Capture the cell that displays the provided text and extract its (X, Y) central coordinate. 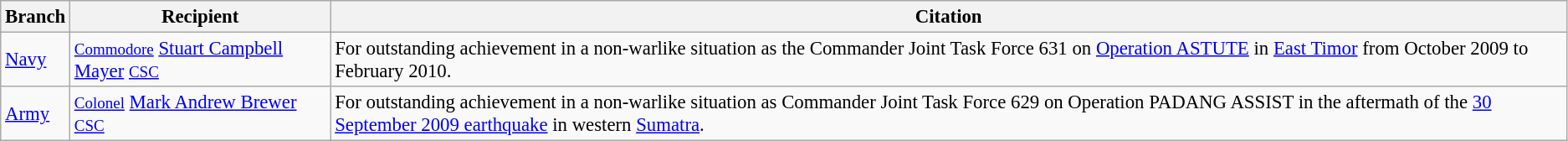
Citation (949, 17)
Branch (35, 17)
Navy (35, 60)
Army (35, 114)
Recipient (201, 17)
Commodore Stuart Campbell Mayer CSC (201, 60)
Colonel Mark Andrew Brewer CSC (201, 114)
